For the text-containing cell, return its midpoint in (X, Y) coordinate format. 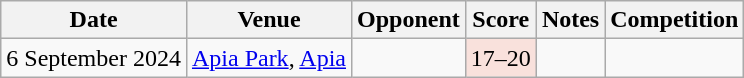
Venue (268, 20)
Competition (674, 20)
Notes (570, 20)
Opponent (409, 20)
Score (500, 20)
6 September 2024 (94, 58)
Date (94, 20)
Apia Park, Apia (268, 58)
17–20 (500, 58)
